Scan for the cell matching the given text and deliver its [X, Y] coordinate at center. 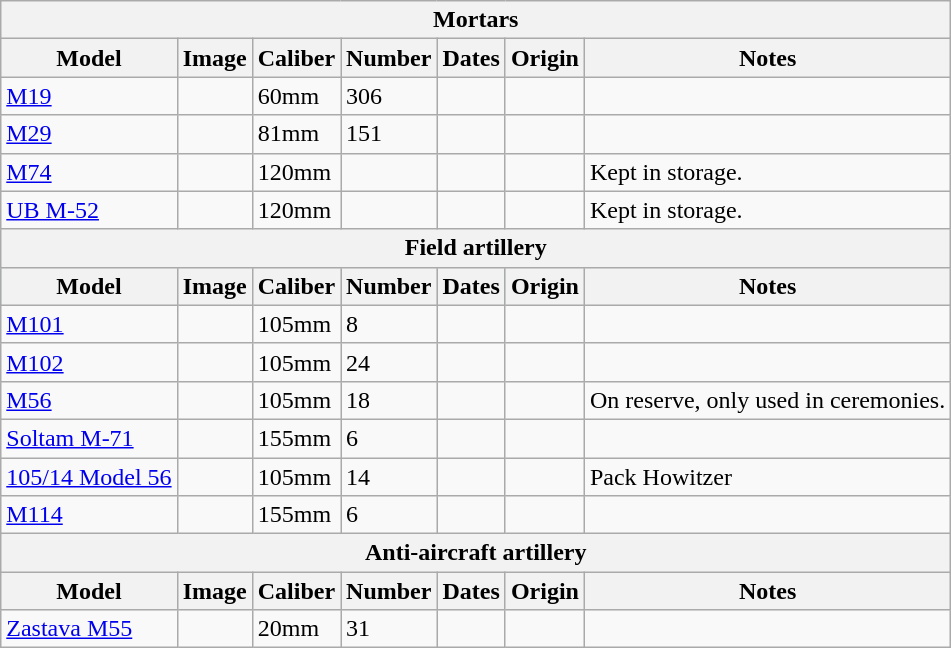
18 [389, 400]
20mm [296, 629]
M19 [89, 96]
M56 [89, 400]
8 [389, 324]
Zastava M55 [89, 629]
Pack Howitzer [767, 477]
Anti-aircraft artillery [476, 553]
14 [389, 477]
On reserve, only used in ceremonies. [767, 400]
M29 [89, 134]
31 [389, 629]
UB M-52 [89, 210]
Field artillery [476, 248]
105/14 Model 56 [89, 477]
M101 [89, 324]
M102 [89, 362]
M114 [89, 515]
81mm [296, 134]
60mm [296, 96]
Mortars [476, 20]
24 [389, 362]
M74 [89, 172]
Soltam M-71 [89, 438]
151 [389, 134]
306 [389, 96]
